Return the (X, Y) coordinate for the center point of the cell that contains the specified text.  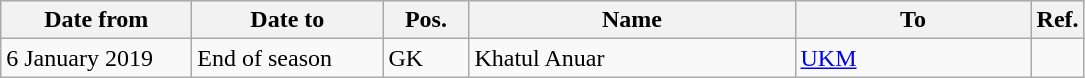
Name (632, 20)
Khatul Anuar (632, 58)
6 January 2019 (96, 58)
End of season (288, 58)
To (913, 20)
GK (426, 58)
Date to (288, 20)
UKM (913, 58)
Pos. (426, 20)
Ref. (1058, 20)
Date from (96, 20)
